Detect which cell encompasses the target text, then output its (x, y) center coordinate. 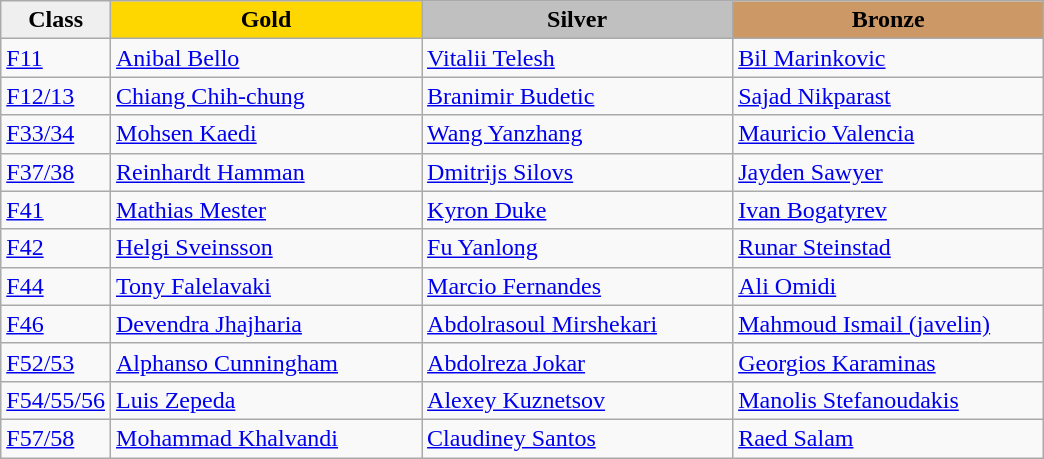
Bil Marinkovic (888, 58)
Fu Yanlong (578, 248)
Ivan Bogatyrev (888, 210)
Abdolreza Jokar (578, 362)
Devendra Jhajharia (266, 324)
F33/34 (56, 134)
Marcio Fernandes (578, 286)
Manolis Stefanoudakis (888, 400)
Mohammad Khalvandi (266, 438)
Wang Yanzhang (578, 134)
F46 (56, 324)
F11 (56, 58)
F42 (56, 248)
Dmitrijs Silovs (578, 172)
Ali Omidi (888, 286)
Tony Falelavaki (266, 286)
F52/53 (56, 362)
F12/13 (56, 96)
Anibal Bello (266, 58)
Abdolrasoul Mirshekari (578, 324)
Mahmoud Ismail (javelin) (888, 324)
F37/38 (56, 172)
F54/55/56 (56, 400)
Alphanso Cunningham (266, 362)
Chiang Chih-chung (266, 96)
Alexey Kuznetsov (578, 400)
Reinhardt Hamman (266, 172)
Bronze (888, 20)
F44 (56, 286)
Georgios Karaminas (888, 362)
Raed Salam (888, 438)
Vitalii Telesh (578, 58)
Mauricio Valencia (888, 134)
Helgi Sveinsson (266, 248)
Branimir Budetic (578, 96)
Kyron Duke (578, 210)
Jayden Sawyer (888, 172)
Mohsen Kaedi (266, 134)
Claudiney Santos (578, 438)
Silver (578, 20)
F41 (56, 210)
Class (56, 20)
Gold (266, 20)
Runar Steinstad (888, 248)
Luis Zepeda (266, 400)
Sajad Nikparast (888, 96)
F57/58 (56, 438)
Mathias Mester (266, 210)
